Output the [x, y] coordinate of the center of the cell containing the given text.  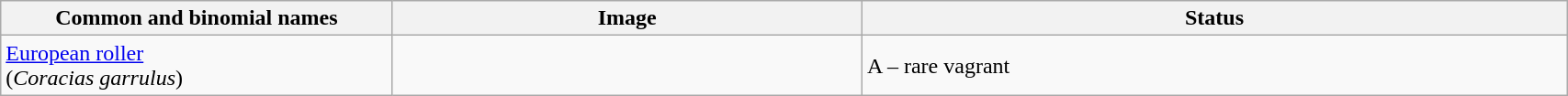
Common and binomial names [197, 18]
A – rare vagrant [1214, 66]
European roller(Coracias garrulus) [197, 66]
Status [1214, 18]
Image [626, 18]
